Output the (x, y) coordinate of the center of the cell containing the given text.  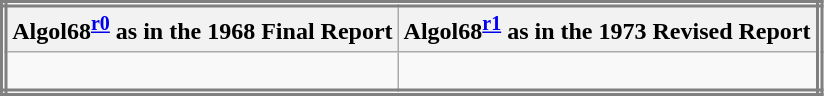
Algol68r1 as in the 1973 Revised Report (608, 28)
Algol68r0 as in the 1968 Final Report (201, 28)
